From the cell containing the given text, extract its center point as [x, y] coordinate. 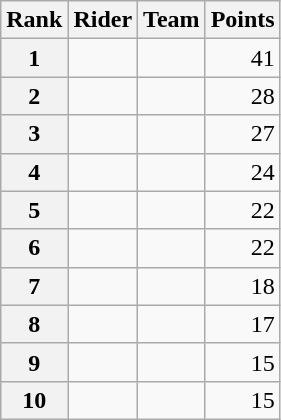
27 [242, 134]
18 [242, 286]
1 [34, 58]
10 [34, 400]
4 [34, 172]
Points [242, 20]
2 [34, 96]
8 [34, 324]
28 [242, 96]
7 [34, 286]
24 [242, 172]
41 [242, 58]
Rank [34, 20]
3 [34, 134]
17 [242, 324]
9 [34, 362]
5 [34, 210]
6 [34, 248]
Team [172, 20]
Rider [103, 20]
